From the cell containing the given text, extract its center point as [x, y] coordinate. 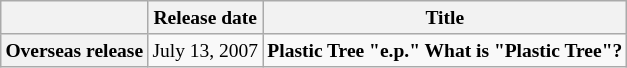
Release date [206, 18]
July 13, 2007 [206, 50]
Title [445, 18]
Overseas release [74, 50]
Plastic Tree "e.p." What is "Plastic Tree"? [445, 50]
